For the text-containing cell, return its midpoint in (X, Y) coordinate format. 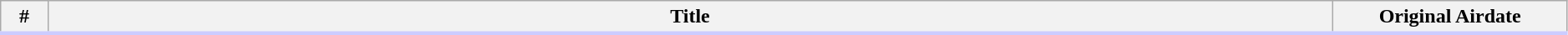
# (24, 17)
Title (690, 17)
Original Airdate (1450, 17)
